Return [x, y] of the center of cell containing provided text 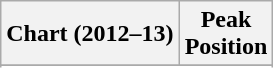
PeakPosition [226, 34]
Chart (2012–13) [90, 34]
